Find where the given text appears and provide that cell's center as [X, Y] coordinate. 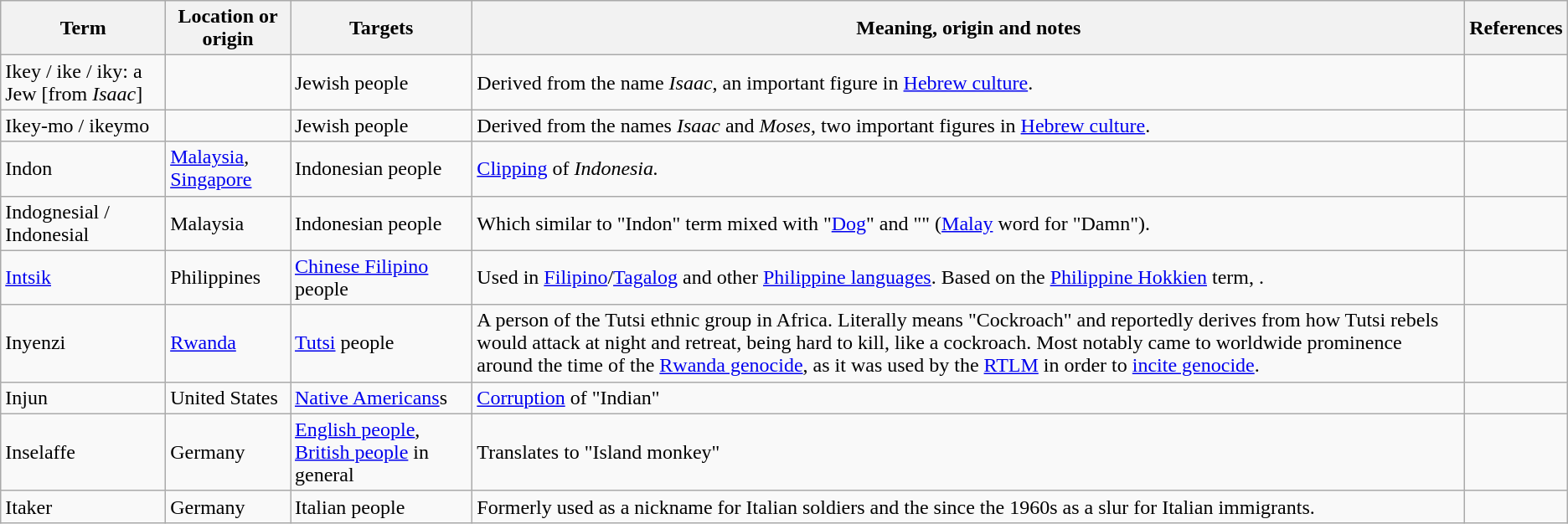
United States [228, 398]
Term [84, 28]
Ikey-mo / ikeymo [84, 126]
Ikey / ike / iky: a Jew [from Isaac] [84, 82]
Targets [380, 28]
Intsik [84, 278]
Formerly used as a nickname for Italian soldiers and the since the 1960s as a slur for Italian immigrants. [968, 506]
Itaker [84, 506]
Indon [84, 169]
Corruption of "Indian" [968, 398]
Rwanda [228, 343]
Chinese Filipino people [380, 278]
Inyenzi [84, 343]
Philippines [228, 278]
Tutsi people [380, 343]
Used in Filipino/Tagalog and other Philippine languages. Based on the Philippine Hokkien term, . [968, 278]
Clipping of Indonesia. [968, 169]
Indognesial / Indonesial [84, 223]
Derived from the name Isaac, an important figure in Hebrew culture. [968, 82]
Derived from the names Isaac and Moses, two important figures in Hebrew culture. [968, 126]
Malaysia [228, 223]
Native Americanss [380, 398]
Translates to "Island monkey" [968, 452]
Location or origin [228, 28]
Meaning, origin and notes [968, 28]
Inselaffe [84, 452]
Italian people [380, 506]
Malaysia, Singapore [228, 169]
References [1516, 28]
Injun [84, 398]
Which similar to "Indon" term mixed with "Dog" and "" (Malay word for "Damn"). [968, 223]
English people, British people in general [380, 452]
